Extract the [X, Y] coordinate from the center of the cell holding the provided text.  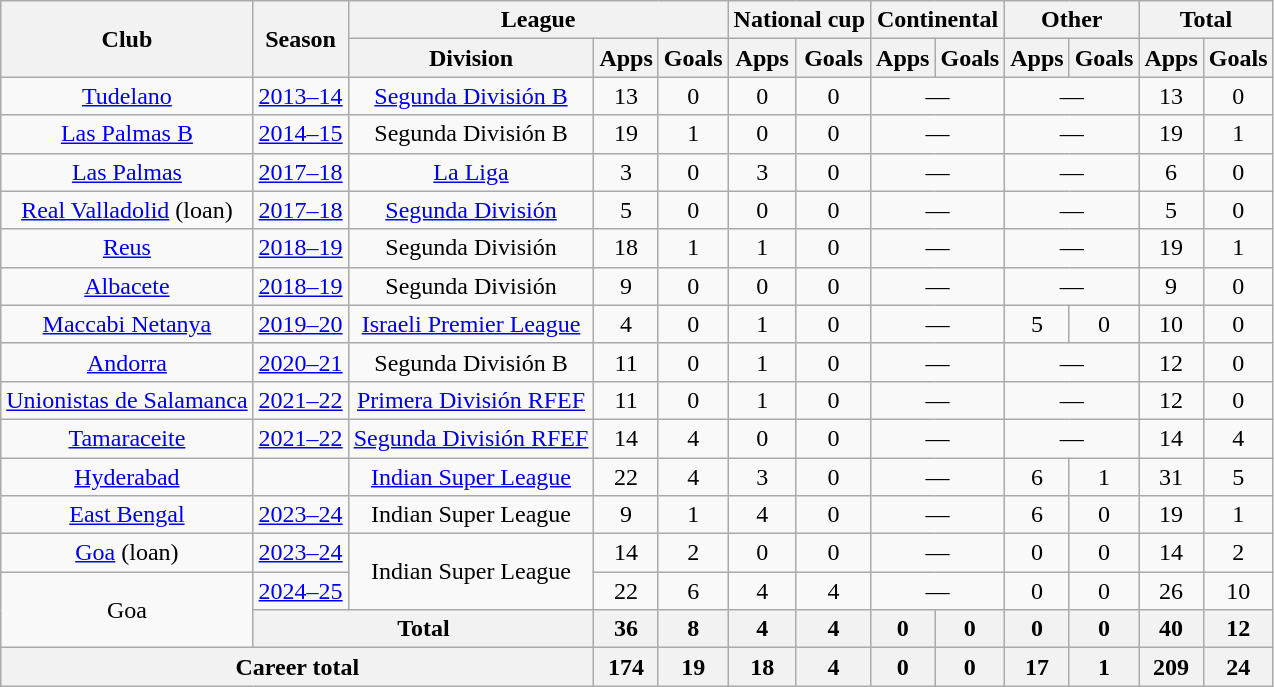
East Bengal [127, 515]
40 [1171, 629]
Goa [127, 610]
Unionistas de Salamanca [127, 400]
Club [127, 39]
National cup [799, 20]
League [538, 20]
Albacete [127, 286]
26 [1171, 591]
Other [1072, 20]
2019–20 [300, 324]
36 [626, 629]
2013–14 [300, 96]
209 [1171, 667]
Primera División RFEF [471, 400]
Real Valladolid (loan) [127, 210]
Career total [298, 667]
8 [693, 629]
Goa (loan) [127, 553]
Tamaraceite [127, 438]
2024–25 [300, 591]
174 [626, 667]
Hyderabad [127, 477]
Israeli Premier League [471, 324]
31 [1171, 477]
Las Palmas B [127, 134]
Tudelano [127, 96]
Andorra [127, 362]
Maccabi Netanya [127, 324]
La Liga [471, 172]
Reus [127, 248]
Segunda División RFEF [471, 438]
Las Palmas [127, 172]
2014–15 [300, 134]
2020–21 [300, 362]
17 [1037, 667]
Continental [938, 20]
24 [1238, 667]
Division [471, 58]
Season [300, 39]
